Extract the [X, Y] coordinate from the center of the cell holding the provided text.  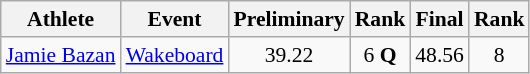
Jamie Bazan [61, 55]
Event [175, 19]
Athlete [61, 19]
48.56 [440, 55]
Wakeboard [175, 55]
8 [500, 55]
Preliminary [288, 19]
Final [440, 19]
6 Q [380, 55]
39.22 [288, 55]
